Locate the cell with the specified text and output its [X, Y] center coordinate. 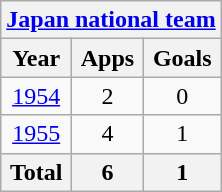
Total [36, 172]
Apps [108, 58]
Japan national team [111, 20]
2 [108, 96]
Year [36, 58]
4 [108, 134]
Goals [182, 58]
6 [108, 172]
1954 [36, 96]
0 [182, 96]
1955 [36, 134]
